Output the [x, y] coordinate of the center of the cell containing the given text.  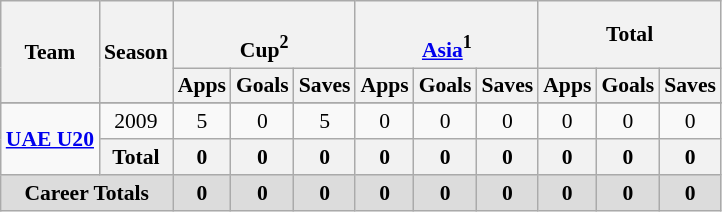
Season [136, 52]
Asia1 [446, 34]
2009 [136, 122]
Cup2 [264, 34]
UAE U20 [50, 140]
Career Totals [87, 193]
Team [50, 52]
